Output the [X, Y] coordinate of the center of the cell containing the given text.  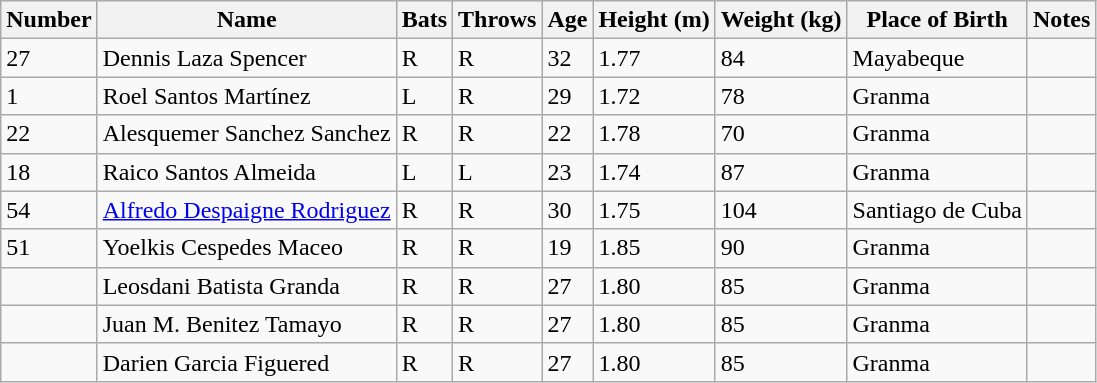
70 [781, 134]
1.72 [654, 96]
Raico Santos Almeida [246, 172]
1 [49, 96]
84 [781, 58]
Mayabeque [937, 58]
Roel Santos Martínez [246, 96]
1.78 [654, 134]
Yoelkis Cespedes Maceo [246, 248]
Place of Birth [937, 20]
Alesquemer Sanchez Sanchez [246, 134]
Santiago de Cuba [937, 210]
1.75 [654, 210]
Juan M. Benitez Tamayo [246, 324]
51 [49, 248]
54 [49, 210]
Age [568, 20]
Alfredo Despaigne Rodriguez [246, 210]
90 [781, 248]
23 [568, 172]
Darien Garcia Figuered [246, 362]
Throws [498, 20]
87 [781, 172]
Notes [1061, 20]
Leosdani Batista Granda [246, 286]
19 [568, 248]
Bats [424, 20]
1.77 [654, 58]
Weight (kg) [781, 20]
1.74 [654, 172]
29 [568, 96]
Dennis Laza Spencer [246, 58]
Number [49, 20]
Height (m) [654, 20]
104 [781, 210]
Name [246, 20]
1.85 [654, 248]
32 [568, 58]
30 [568, 210]
18 [49, 172]
78 [781, 96]
